Detect which cell encompasses the target text, then output its [X, Y] center coordinate. 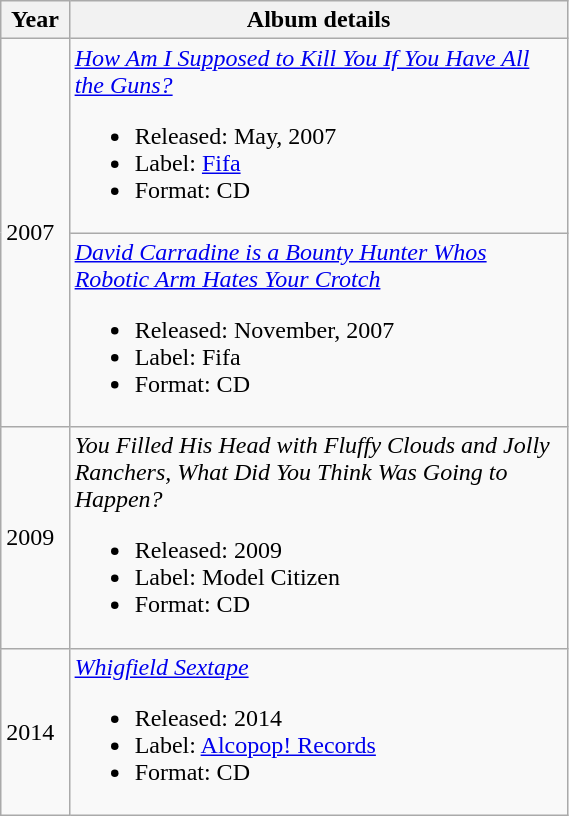
David Carradine is a Bounty Hunter Whos Robotic Arm Hates Your CrotchReleased: November, 2007Label: FifaFormat: CD [318, 330]
2014 [35, 732]
2007 [35, 233]
How Am I Supposed to Kill You If You Have All the Guns?Released: May, 2007Label: FifaFormat: CD [318, 136]
2009 [35, 538]
Album details [318, 20]
You Filled His Head with Fluffy Clouds and Jolly Ranchers, What Did You Think Was Going to Happen?Released: 2009Label: Model CitizenFormat: CD [318, 538]
Whigfield SextapeReleased: 2014Label: Alcopop! RecordsFormat: CD [318, 732]
Year [35, 20]
